Provide the [X, Y] coordinate of the cell's center where the given text is located.  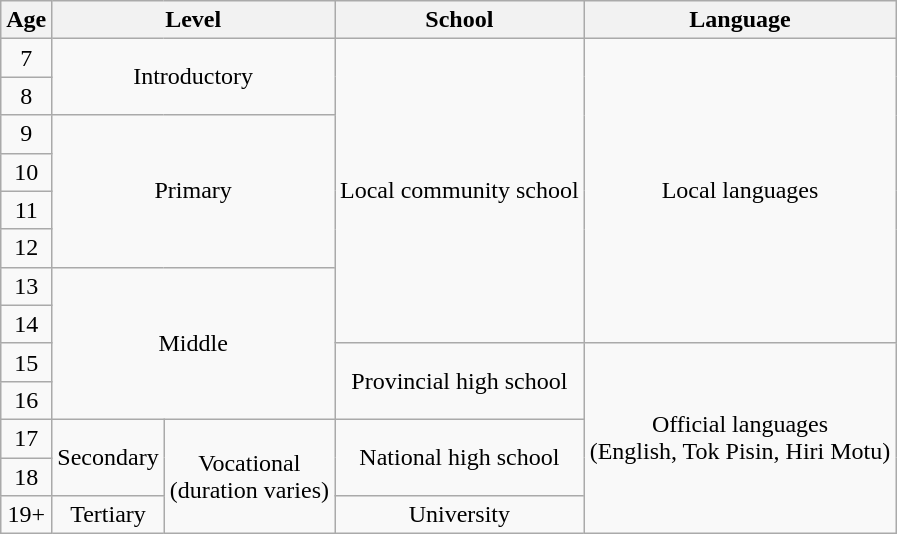
Vocational (duration varies) [249, 476]
Official languages(English, Tok Pisin, Hiri Motu) [740, 438]
Provincial high school [459, 381]
Local community school [459, 191]
Age [26, 20]
7 [26, 58]
National high school [459, 457]
12 [26, 248]
Secondary [108, 457]
Middle [194, 343]
9 [26, 134]
University [459, 515]
Tertiary [108, 515]
13 [26, 286]
School [459, 20]
16 [26, 400]
14 [26, 324]
17 [26, 438]
15 [26, 362]
Level [194, 20]
Primary [194, 191]
8 [26, 96]
Language [740, 20]
11 [26, 210]
Introductory [194, 77]
10 [26, 172]
19+ [26, 515]
Local languages [740, 191]
18 [26, 477]
